Detect which cell encompasses the target text, then output its [x, y] center coordinate. 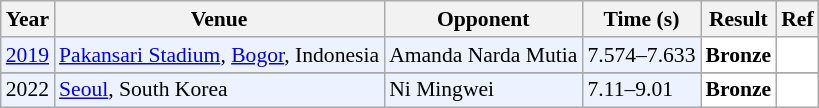
Opponent [483, 19]
2022 [28, 90]
Venue [219, 19]
Ni Mingwei [483, 90]
Amanda Narda Mutia [483, 55]
Seoul, South Korea [219, 90]
Time (s) [641, 19]
Ref [797, 19]
7.11–9.01 [641, 90]
7.574–7.633 [641, 55]
Pakansari Stadium, Bogor, Indonesia [219, 55]
2019 [28, 55]
Result [738, 19]
Year [28, 19]
